Return (x, y) of the center of cell containing provided text 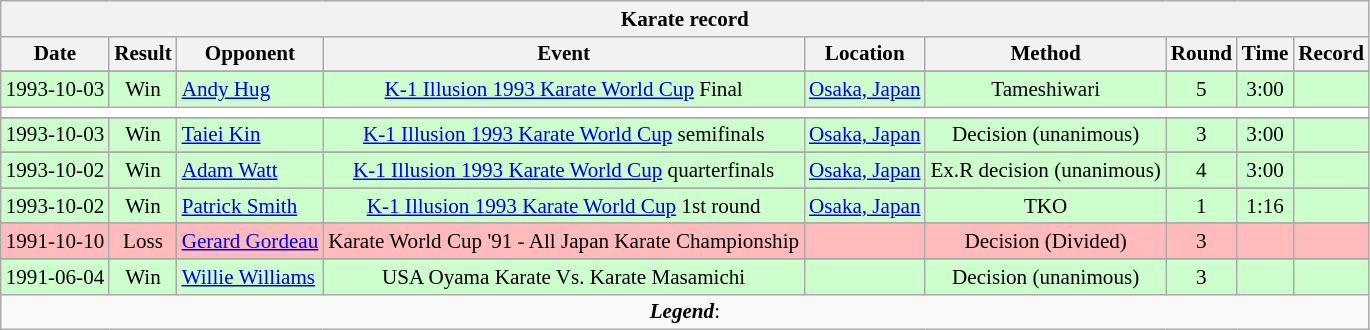
USA Oyama Karate Vs. Karate Masamichi (564, 276)
Karate World Cup '91 - All Japan Karate Championship (564, 240)
5 (1202, 90)
Location (864, 54)
Method (1045, 54)
Adam Watt (250, 170)
1991-10-10 (55, 240)
4 (1202, 170)
1 (1202, 206)
K-1 Illusion 1993 Karate World Cup 1st round (564, 206)
Result (142, 54)
Record (1331, 54)
TKO (1045, 206)
Patrick Smith (250, 206)
Opponent (250, 54)
Event (564, 54)
Legend: (685, 312)
K-1 Illusion 1993 Karate World Cup semifinals (564, 134)
Tameshiwari (1045, 90)
Gerard Gordeau (250, 240)
K-1 Illusion 1993 Karate World Cup quarterfinals (564, 170)
Andy Hug (250, 90)
Decision (Divided) (1045, 240)
Ex.R decision (unanimous) (1045, 170)
Karate record (685, 18)
Taiei Kin (250, 134)
Willie Williams (250, 276)
Round (1202, 54)
1991-06-04 (55, 276)
1:16 (1265, 206)
Time (1265, 54)
Loss (142, 240)
K-1 Illusion 1993 Karate World Cup Final (564, 90)
Date (55, 54)
